Locate the cell with the specified text and output its (X, Y) center coordinate. 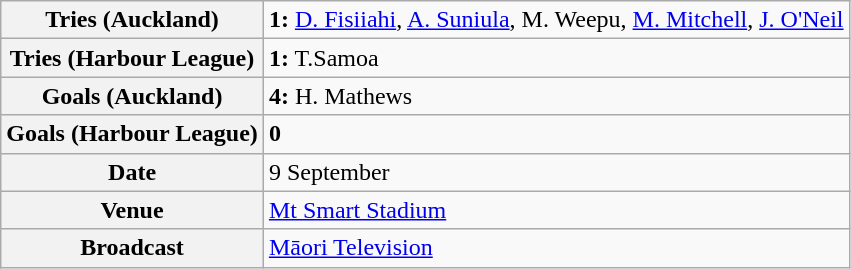
1: D. Fisiiahi, A. Suniula, M. Weepu, M. Mitchell, J. O'Neil (556, 20)
Goals (Harbour League) (132, 134)
Tries (Auckland) (132, 20)
Goals (Auckland) (132, 96)
1: T.Samoa (556, 58)
Tries (Harbour League) (132, 58)
Mt Smart Stadium (556, 210)
Date (132, 172)
Broadcast (132, 248)
0 (556, 134)
9 September (556, 172)
4: H. Mathews (556, 96)
Venue (132, 210)
Māori Television (556, 248)
